Find where the given text appears and provide that cell's center as (X, Y) coordinate. 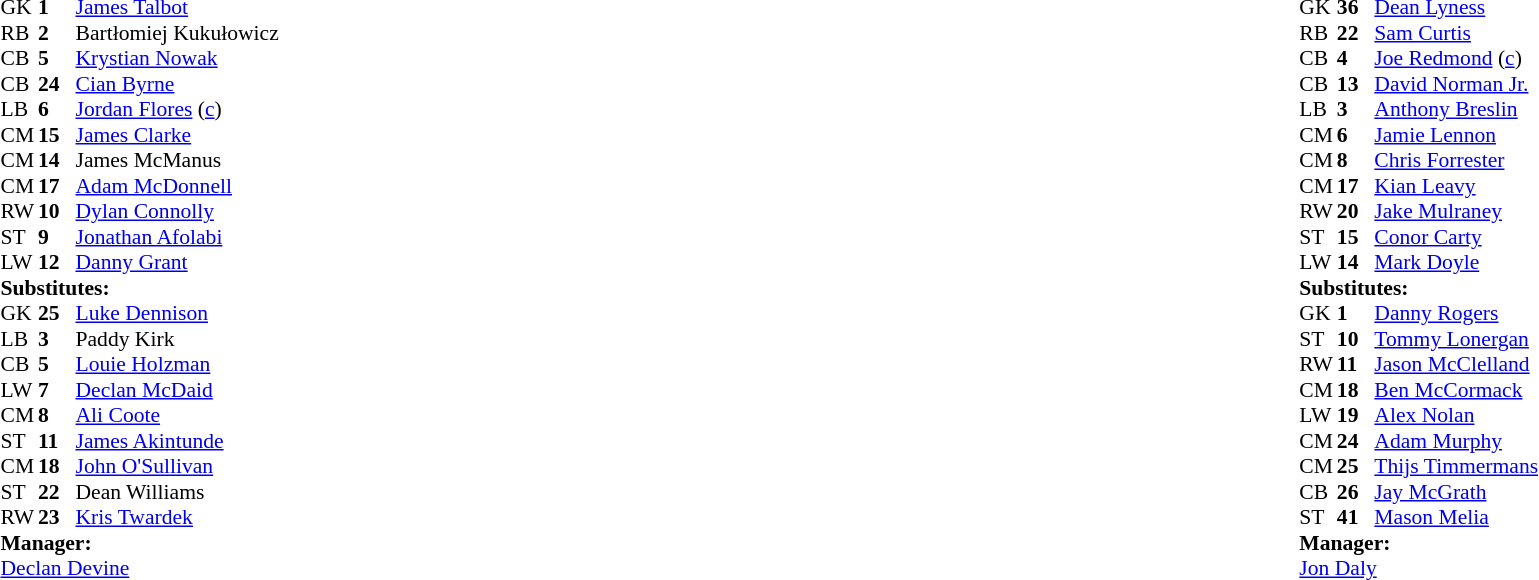
7 (57, 390)
Bartłomiej Kukułowicz (178, 33)
James Clarke (178, 135)
Danny Grant (178, 263)
9 (57, 237)
Conor Carty (1456, 237)
Cian Byrne (178, 84)
Adam Murphy (1456, 441)
41 (1356, 517)
Jason McClelland (1456, 365)
Declan McDaid (178, 390)
Louie Holzman (178, 365)
Mark Doyle (1456, 263)
Paddy Kirk (178, 339)
Krystian Nowak (178, 59)
19 (1356, 415)
Jake Mulraney (1456, 211)
Danny Rogers (1456, 313)
Chris Forrester (1456, 161)
Anthony Breslin (1456, 109)
23 (57, 517)
Mason Melia (1456, 517)
Ali Coote (178, 415)
1 (1356, 313)
David Norman Jr. (1456, 84)
John O'Sullivan (178, 467)
Thijs Timmermans (1456, 467)
Adam McDonnell (178, 186)
Alex Nolan (1456, 415)
2 (57, 33)
20 (1356, 211)
Jamie Lennon (1456, 135)
Kris Twardek (178, 517)
Jonathan Afolabi (178, 237)
Dean Williams (178, 492)
Dylan Connolly (178, 211)
12 (57, 263)
13 (1356, 84)
Kian Leavy (1456, 186)
26 (1356, 492)
Joe Redmond (c) (1456, 59)
James Akintunde (178, 441)
Jordan Flores (c) (178, 109)
4 (1356, 59)
Luke Dennison (178, 313)
James McManus (178, 161)
Jay McGrath (1456, 492)
Tommy Lonergan (1456, 339)
Sam Curtis (1456, 33)
Ben McCormack (1456, 390)
